Return the (X, Y) coordinate for the center point of the cell that contains the specified text.  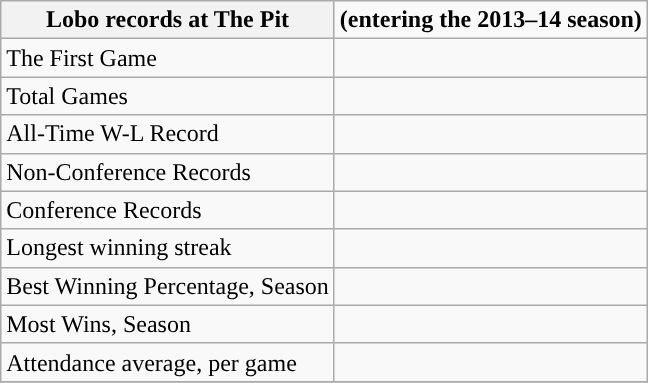
Conference Records (168, 210)
All-Time W-L Record (168, 134)
(entering the 2013–14 season) (490, 20)
Non-Conference Records (168, 172)
The First Game (168, 58)
Most Wins, Season (168, 324)
Best Winning Percentage, Season (168, 286)
Attendance average, per game (168, 362)
Longest winning streak (168, 248)
Lobo records at The Pit (168, 20)
Total Games (168, 96)
